Search for the cell housing the specified text and yield its (X, Y) center coordinate. 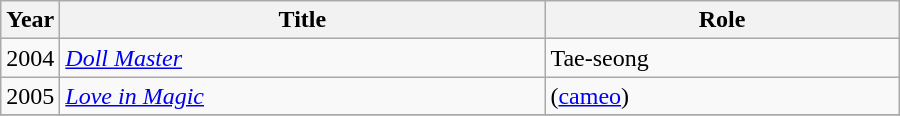
Role (722, 20)
2004 (30, 58)
Year (30, 20)
2005 (30, 96)
(cameo) (722, 96)
Tae-seong (722, 58)
Title (302, 20)
Love in Magic (302, 96)
Doll Master (302, 58)
